Scan for the cell matching the given text and deliver its [x, y] coordinate at center. 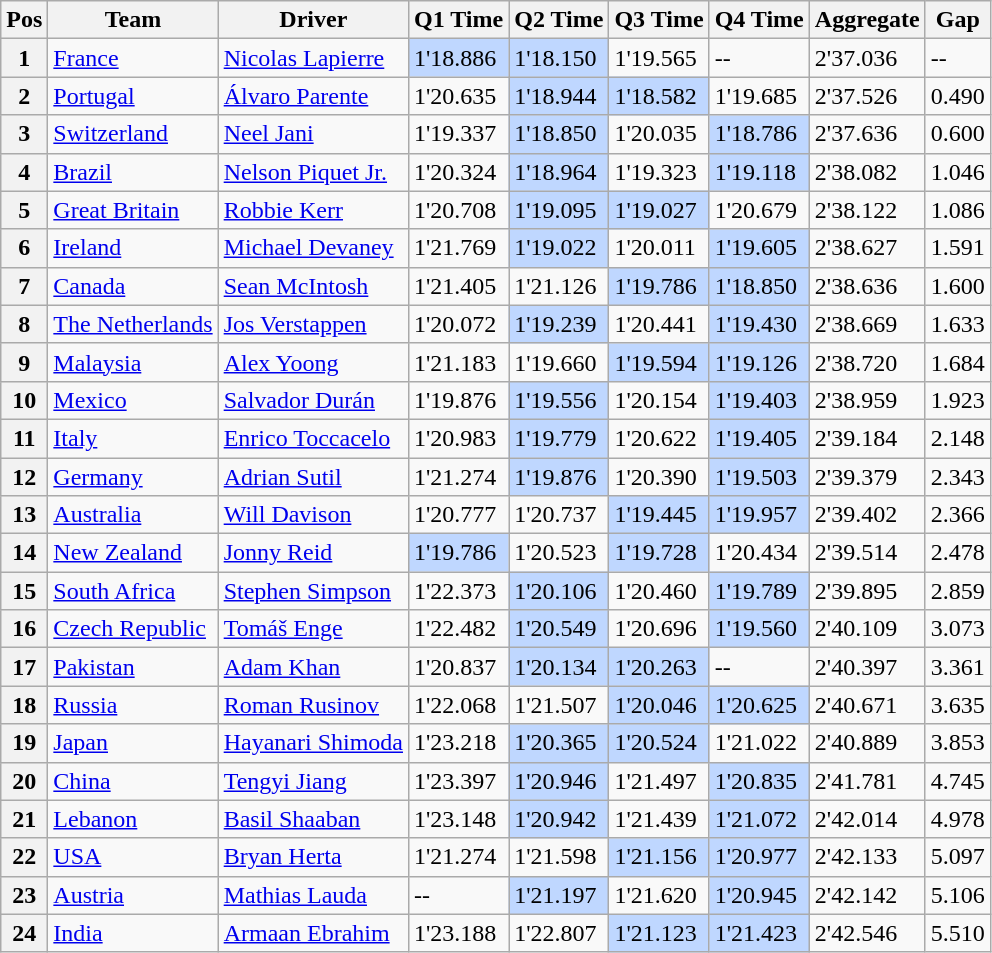
Q4 Time [759, 20]
Tomáš Enge [313, 629]
Bryan Herta [313, 857]
1'19.779 [559, 438]
Portugal [133, 96]
2'39.514 [867, 553]
Roman Rusinov [313, 705]
17 [24, 667]
Lebanon [133, 819]
1'19.605 [759, 248]
2'37.636 [867, 134]
1'20.365 [559, 743]
2'41.781 [867, 781]
2'38.627 [867, 248]
2'37.526 [867, 96]
1'20.983 [459, 438]
1'23.188 [459, 933]
1'19.685 [759, 96]
China [133, 781]
24 [24, 933]
2.148 [958, 438]
1.591 [958, 248]
1.086 [958, 210]
Álvaro Parente [313, 96]
1'20.708 [459, 210]
2 [24, 96]
3.635 [958, 705]
2'38.959 [867, 400]
1'22.373 [459, 591]
1'18.886 [459, 58]
1'21.620 [659, 895]
1'19.022 [559, 248]
1.923 [958, 400]
1'19.405 [759, 438]
21 [24, 819]
8 [24, 324]
1'19.556 [559, 400]
1'19.027 [659, 210]
Switzerland [133, 134]
Nicolas Lapierre [313, 58]
1'20.106 [559, 591]
Germany [133, 477]
2'37.036 [867, 58]
Australia [133, 515]
15 [24, 591]
1'19.789 [759, 591]
1'18.150 [559, 58]
Gap [958, 20]
1'21.072 [759, 819]
1'20.011 [659, 248]
Basil Shaaban [313, 819]
1'19.594 [659, 362]
0.600 [958, 134]
Hayanari Shimoda [313, 743]
1'21.439 [659, 819]
1'19.337 [459, 134]
2'39.379 [867, 477]
1'20.977 [759, 857]
1'23.148 [459, 819]
2'38.636 [867, 286]
Jos Verstappen [313, 324]
1'22.482 [459, 629]
4 [24, 172]
2'42.133 [867, 857]
1'23.397 [459, 781]
The Netherlands [133, 324]
2.478 [958, 553]
1'20.625 [759, 705]
1'22.807 [559, 933]
Team [133, 20]
Austria [133, 895]
1'18.944 [559, 96]
Czech Republic [133, 629]
1'18.786 [759, 134]
1'20.390 [659, 477]
1'20.622 [659, 438]
1'21.405 [459, 286]
1'20.524 [659, 743]
1'19.239 [559, 324]
1'21.126 [559, 286]
3.361 [958, 667]
1'20.460 [659, 591]
South Africa [133, 591]
9 [24, 362]
1'20.523 [559, 553]
1'21.423 [759, 933]
19 [24, 743]
18 [24, 705]
1.633 [958, 324]
1'20.946 [559, 781]
Neel Jani [313, 134]
1'20.434 [759, 553]
1'21.123 [659, 933]
Stephen Simpson [313, 591]
7 [24, 286]
2'38.669 [867, 324]
1'19.445 [659, 515]
2'39.402 [867, 515]
1'20.835 [759, 781]
Pos [24, 20]
Will Davison [313, 515]
1'20.942 [559, 819]
2'40.397 [867, 667]
1'21.507 [559, 705]
Great Britain [133, 210]
1'23.218 [459, 743]
Adam Khan [313, 667]
5 [24, 210]
4.745 [958, 781]
3 [24, 134]
USA [133, 857]
1'18.964 [559, 172]
1'21.598 [559, 857]
2'38.122 [867, 210]
Mathias Lauda [313, 895]
Driver [313, 20]
1'19.095 [559, 210]
10 [24, 400]
1.600 [958, 286]
Adrian Sutil [313, 477]
2'40.889 [867, 743]
2'40.671 [867, 705]
22 [24, 857]
1'20.441 [659, 324]
Robbie Kerr [313, 210]
16 [24, 629]
1'20.635 [459, 96]
6 [24, 248]
2'40.109 [867, 629]
2.859 [958, 591]
2'39.895 [867, 591]
Canada [133, 286]
3.073 [958, 629]
1'20.679 [759, 210]
1'20.945 [759, 895]
Brazil [133, 172]
3.853 [958, 743]
1'20.696 [659, 629]
1'20.324 [459, 172]
5.106 [958, 895]
1'19.728 [659, 553]
1.046 [958, 172]
Japan [133, 743]
1'21.497 [659, 781]
1'20.263 [659, 667]
1'20.134 [559, 667]
2'38.720 [867, 362]
Alex Yoong [313, 362]
Enrico Toccacelo [313, 438]
2'42.142 [867, 895]
1'19.126 [759, 362]
13 [24, 515]
Ireland [133, 248]
1'19.323 [659, 172]
1'19.403 [759, 400]
1'20.549 [559, 629]
1'21.156 [659, 857]
5.510 [958, 933]
Q3 Time [659, 20]
Q1 Time [459, 20]
Jonny Reid [313, 553]
Michael Devaney [313, 248]
2'39.184 [867, 438]
Tengyi Jiang [313, 781]
2'42.014 [867, 819]
1'21.769 [459, 248]
1'19.660 [559, 362]
1'21.183 [459, 362]
Salvador Durán [313, 400]
1'20.737 [559, 515]
Q2 Time [559, 20]
1.684 [958, 362]
Armaan Ebrahim [313, 933]
France [133, 58]
1'22.068 [459, 705]
Mexico [133, 400]
1'19.503 [759, 477]
2.366 [958, 515]
India [133, 933]
4.978 [958, 819]
New Zealand [133, 553]
1'19.118 [759, 172]
2'38.082 [867, 172]
1'21.197 [559, 895]
0.490 [958, 96]
Pakistan [133, 667]
12 [24, 477]
1'19.560 [759, 629]
Sean McIntosh [313, 286]
1 [24, 58]
1'18.582 [659, 96]
14 [24, 553]
2.343 [958, 477]
Aggregate [867, 20]
20 [24, 781]
23 [24, 895]
1'20.046 [659, 705]
1'20.837 [459, 667]
1'20.035 [659, 134]
Italy [133, 438]
1'19.957 [759, 515]
1'20.154 [659, 400]
11 [24, 438]
1'19.430 [759, 324]
1'21.022 [759, 743]
Malaysia [133, 362]
1'20.777 [459, 515]
2'42.546 [867, 933]
5.097 [958, 857]
Nelson Piquet Jr. [313, 172]
1'20.072 [459, 324]
1'19.565 [659, 58]
Russia [133, 705]
